Locate the cell with the specified text and output its (X, Y) center coordinate. 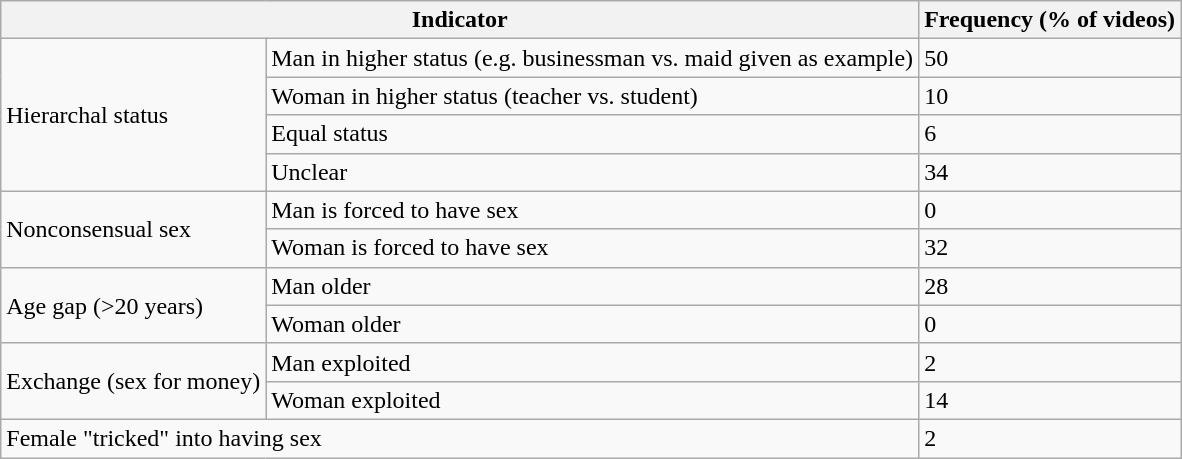
Man exploited (592, 362)
Man older (592, 286)
Unclear (592, 172)
Woman in higher status (teacher vs. student) (592, 96)
14 (1050, 400)
Hierarchal status (134, 115)
Female "tricked" into having sex (460, 438)
Age gap (>20 years) (134, 305)
Man is forced to have sex (592, 210)
Indicator (460, 20)
Woman exploited (592, 400)
34 (1050, 172)
50 (1050, 58)
28 (1050, 286)
6 (1050, 134)
32 (1050, 248)
10 (1050, 96)
Exchange (sex for money) (134, 381)
Woman is forced to have sex (592, 248)
Woman older (592, 324)
Nonconsensual sex (134, 229)
Man in higher status (e.g. businessman vs. maid given as example) (592, 58)
Frequency (% of videos) (1050, 20)
Equal status (592, 134)
